For the text-containing cell, return its midpoint in (x, y) coordinate format. 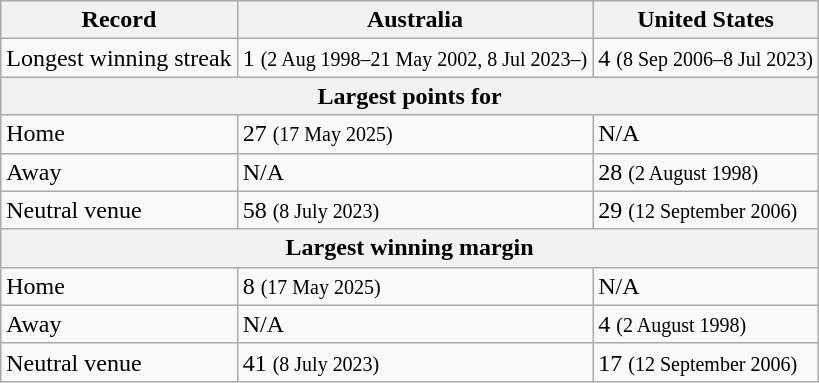
17 (12 September 2006) (706, 362)
Largest winning margin (410, 248)
4 (2 August 1998) (706, 324)
Record (119, 20)
Largest points for (410, 96)
4 (8 Sep 2006–8 Jul 2023) (706, 58)
41 (8 July 2023) (415, 362)
27 (17 May 2025) (415, 134)
29 (12 September 2006) (706, 210)
Australia (415, 20)
28 (2 August 1998) (706, 172)
8 (17 May 2025) (415, 286)
United States (706, 20)
58 (8 July 2023) (415, 210)
Longest winning streak (119, 58)
1 (2 Aug 1998–21 May 2002, 8 Jul 2023–) (415, 58)
